Find where the given text appears and provide that cell's center as [X, Y] coordinate. 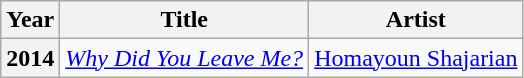
Homayoun Shajarian [416, 58]
Year [30, 20]
Why Did You Leave Me? [184, 58]
Title [184, 20]
2014 [30, 58]
Artist [416, 20]
